Output the [x, y] coordinate of the center of the cell containing the given text.  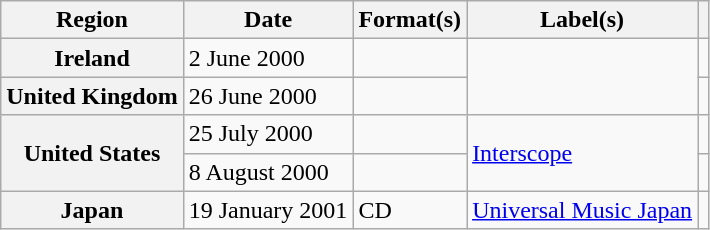
25 July 2000 [268, 134]
United States [92, 153]
Format(s) [410, 20]
Japan [92, 210]
19 January 2001 [268, 210]
Region [92, 20]
8 August 2000 [268, 172]
Interscope [582, 153]
Label(s) [582, 20]
Ireland [92, 58]
26 June 2000 [268, 96]
Date [268, 20]
CD [410, 210]
2 June 2000 [268, 58]
Universal Music Japan [582, 210]
United Kingdom [92, 96]
